Scan for the cell matching the given text and deliver its [X, Y] coordinate at center. 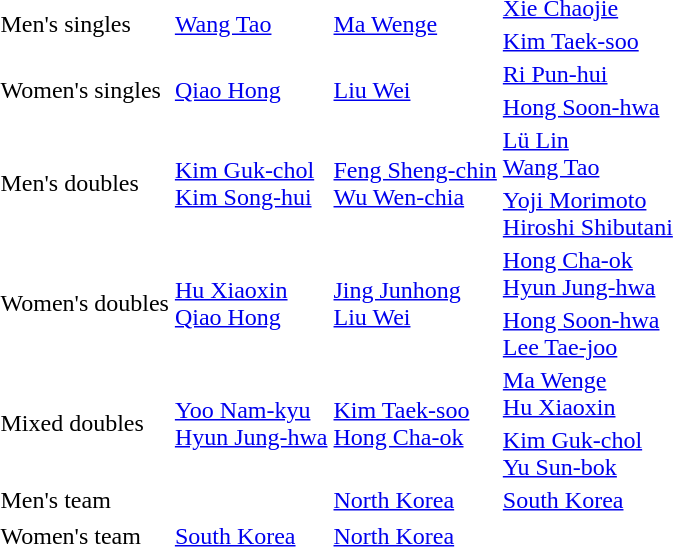
Feng Sheng-chin Wu Wen-chia [415, 184]
Kim Taek-soo Hong Cha-ok [415, 424]
Jing Junhong Liu Wei [415, 304]
Qiao Hong [251, 90]
Hu Xiaoxin Qiao Hong [251, 304]
Kim Guk-chol Kim Song-hui [251, 184]
Yoo Nam-kyu Hyun Jung-hwa [251, 424]
North Korea [415, 500]
Liu Wei [415, 90]
